Search for the cell housing the specified text and yield its [x, y] center coordinate. 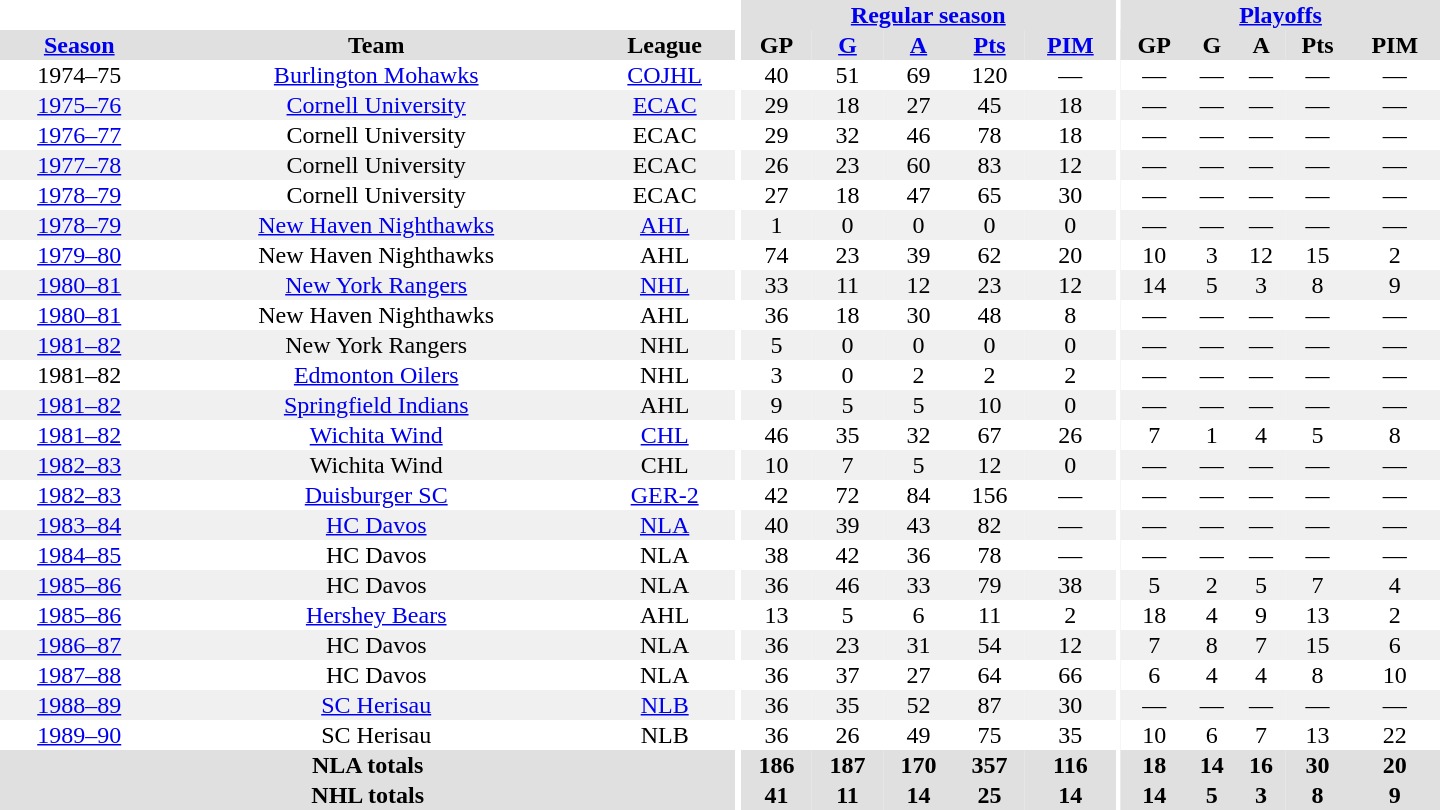
1986–87 [80, 645]
49 [918, 735]
NHL totals [368, 795]
186 [776, 765]
187 [848, 765]
64 [990, 675]
25 [990, 795]
54 [990, 645]
170 [918, 765]
87 [990, 705]
Season [80, 45]
1988–89 [80, 705]
79 [990, 585]
Hershey Bears [376, 615]
83 [990, 165]
1984–85 [80, 555]
72 [848, 495]
47 [918, 195]
75 [990, 735]
41 [776, 795]
65 [990, 195]
116 [1070, 765]
GER-2 [665, 495]
51 [848, 75]
COJHL [665, 75]
1975–76 [80, 105]
66 [1070, 675]
156 [990, 495]
22 [1394, 735]
1983–84 [80, 525]
84 [918, 495]
69 [918, 75]
43 [918, 525]
52 [918, 705]
45 [990, 105]
37 [848, 675]
1989–90 [80, 735]
31 [918, 645]
Springfield Indians [376, 405]
Playoffs [1280, 15]
82 [990, 525]
Edmonton Oilers [376, 375]
Regular season [928, 15]
Team [376, 45]
1987–88 [80, 675]
120 [990, 75]
74 [776, 255]
1976–77 [80, 135]
60 [918, 165]
Duisburger SC [376, 495]
League [665, 45]
1977–78 [80, 165]
48 [990, 315]
1979–80 [80, 255]
Burlington Mohawks [376, 75]
357 [990, 765]
62 [990, 255]
16 [1260, 765]
NLA totals [368, 765]
67 [990, 435]
1974–75 [80, 75]
